For the text-containing cell, return its midpoint in (x, y) coordinate format. 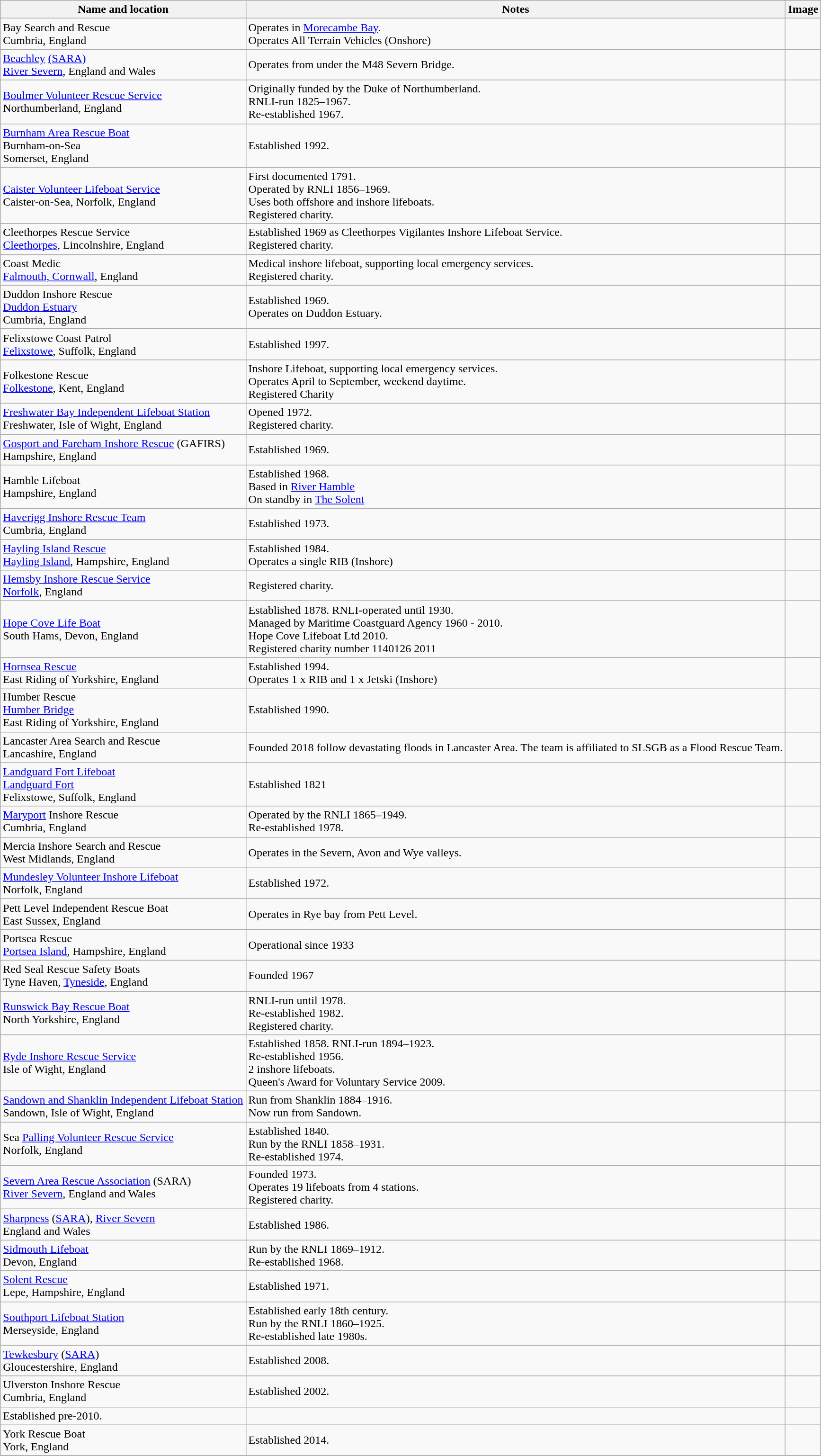
Established 1990. (516, 710)
Freshwater Bay Independent Lifeboat StationFreshwater, Isle of Wight, England (123, 419)
York Rescue Boat York, England (123, 1440)
Established 1972. (516, 883)
Hayling Island RescueHayling Island, Hampshire, England (123, 555)
Established 1969. (516, 449)
Established 1971. (516, 1286)
Operates in the Severn, Avon and Wye valleys. (516, 853)
Established 1969 as Cleethorpes Vigilantes Inshore Lifeboat Service.Registered charity. (516, 239)
Notes (516, 9)
Duddon Inshore RescueDuddon EstuaryCumbria, England (123, 307)
Hornsea RescueEast Riding of Yorkshire, England (123, 673)
Established 1968.Based in River HambleOn standby in The Solent (516, 487)
Sidmouth LifeboatDevon, England (123, 1255)
Established 1984. Operates a single RIB (Inshore) (516, 555)
Established 2008. (516, 1360)
Operational since 1933 (516, 944)
Ryde Inshore Rescue ServiceIsle of Wight, England (123, 1063)
Maryport Inshore RescueCumbria, England (123, 821)
Established 1994. Operates 1 x RIB and 1 x Jetski (Inshore) (516, 673)
First documented 1791.Operated by RNLI 1856–1969.Uses both offshore and inshore lifeboats.Registered charity. (516, 195)
Established pre-2010. (123, 1416)
Operates from under the M48 Severn Bridge. (516, 64)
Severn Area Rescue Association (SARA)River Severn, England and Wales (123, 1187)
Operates in Morecambe Bay. Operates All Terrain Vehicles (Onshore) (516, 34)
Tewkesbury (SARA)Gloucestershire, England (123, 1360)
Run by the RNLI 1869–1912.Re-established 1968. (516, 1255)
Beachley (SARA) River Severn, England and Wales (123, 64)
Boulmer Volunteer Rescue ServiceNorthumberland, England (123, 102)
Established 2014. (516, 1440)
Registered charity. (516, 585)
Founded 1967 (516, 976)
Lancaster Area Search and RescueLancashire, England (123, 747)
Hemsby Inshore Rescue ServiceNorfolk, England (123, 585)
Runswick Bay Rescue BoatNorth Yorkshire, England (123, 1013)
Founded 2018 follow devastating floods in Lancaster Area. The team is affiliated to SLSGB as a Flood Rescue Team. (516, 747)
Sandown and Shanklin Independent Lifeboat StationSandown, Isle of Wight, England (123, 1106)
Established 2002. (516, 1392)
Red Seal Rescue Safety BoatsTyne Haven, Tyneside, England (123, 976)
Inshore Lifeboat, supporting local emergency services.Operates April to September, weekend daytime.Registered Charity (516, 381)
Solent RescueLepe, Hampshire, England (123, 1286)
Founded 1973.Operates 19 lifeboats from 4 stations.Registered charity. (516, 1187)
Pett Level Independent Rescue BoatEast Sussex, England (123, 914)
Landguard Fort LifeboatLandguard FortFelixstowe, Suffolk, England (123, 784)
Sea Palling Volunteer Rescue ServiceNorfolk, England (123, 1144)
Established 1997. (516, 344)
Established 1969.Operates on Duddon Estuary. (516, 307)
Sharpness (SARA), River SevernEngland and Wales (123, 1225)
Established 1986. (516, 1225)
RNLI-run until 1978.Re-established 1982.Registered charity. (516, 1013)
Caister Volunteer Lifeboat ServiceCaister-on-Sea, Norfolk, England (123, 195)
Haverigg Inshore Rescue TeamCumbria, England (123, 524)
Humber RescueHumber BridgeEast Riding of Yorkshire, England (123, 710)
Operates in Rye bay from Pett Level. (516, 914)
Name and location (123, 9)
Established 1992. (516, 145)
Operated by the RNLI 1865–1949.Re-established 1978. (516, 821)
Bay Search and RescueCumbria, England (123, 34)
Established 1973. (516, 524)
Hope Cove Life BoatSouth Hams, Devon, England (123, 629)
Established 1840.Run by the RNLI 1858–1931.Re-established 1974. (516, 1144)
Gosport and Fareham Inshore Rescue (GAFIRS)Hampshire, England (123, 449)
Felixstowe Coast PatrolFelixstowe, Suffolk, England (123, 344)
Cleethorpes Rescue ServiceCleethorpes, Lincolnshire, England (123, 239)
Ulverston Inshore RescueCumbria, England (123, 1392)
Image (803, 9)
Folkestone RescueFolkestone, Kent, England (123, 381)
Mercia Inshore Search and RescueWest Midlands, England (123, 853)
Established 1821 (516, 784)
Established early 18th century.Run by the RNLI 1860–1925.Re-established late 1980s. (516, 1323)
Hamble LifeboatHampshire, England (123, 487)
Opened 1972.Registered charity. (516, 419)
Mundesley Volunteer Inshore LifeboatNorfolk, England (123, 883)
Burnham Area Rescue BoatBurnham-on-SeaSomerset, England (123, 145)
Coast MedicFalmouth, Cornwall, England (123, 270)
Medical inshore lifeboat, supporting local emergency services.Registered charity. (516, 270)
Portsea RescuePortsea Island, Hampshire, England (123, 944)
Southport Lifeboat StationMerseyside, England (123, 1323)
Established 1858. RNLI-run 1894–1923.Re-established 1956.2 inshore lifeboats.Queen's Award for Voluntary Service 2009. (516, 1063)
Run from Shanklin 1884–1916.Now run from Sandown. (516, 1106)
Originally funded by the Duke of Northumberland.RNLI-run 1825–1967.Re-established 1967. (516, 102)
